Find where the given text appears and provide that cell's center as (x, y) coordinate. 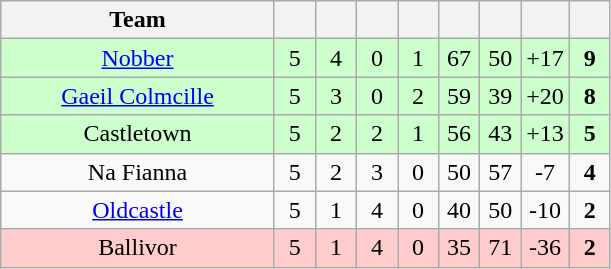
+20 (546, 96)
57 (500, 172)
35 (460, 248)
67 (460, 58)
+13 (546, 134)
-7 (546, 172)
+17 (546, 58)
Ballivor (138, 248)
71 (500, 248)
Gaeil Colmcille (138, 96)
-36 (546, 248)
Oldcastle (138, 210)
8 (590, 96)
56 (460, 134)
9 (590, 58)
40 (460, 210)
59 (460, 96)
Na Fianna (138, 172)
-10 (546, 210)
Castletown (138, 134)
Team (138, 20)
Nobber (138, 58)
43 (500, 134)
39 (500, 96)
